Identify which cell holds the provided text, then report its (X, Y) central coordinate. 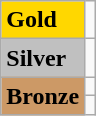
Gold (43, 20)
Silver (43, 58)
Bronze (43, 96)
